Provide the (X, Y) coordinate of the cell's center where the given text is located.  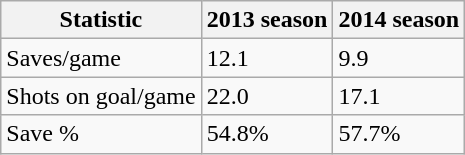
Saves/game (101, 58)
17.1 (399, 96)
12.1 (267, 58)
9.9 (399, 58)
2013 season (267, 20)
Statistic (101, 20)
57.7% (399, 134)
Shots on goal/game (101, 96)
2014 season (399, 20)
Save % (101, 134)
54.8% (267, 134)
22.0 (267, 96)
